Capture the cell that displays the provided text and extract its (X, Y) central coordinate. 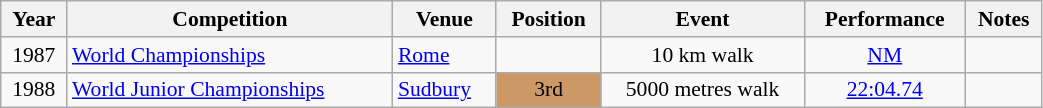
5000 metres walk (702, 90)
World Championships (230, 55)
Performance (884, 19)
Position (548, 19)
Venue (444, 19)
Rome (444, 55)
NM (884, 55)
Notes (1004, 19)
Event (702, 19)
1987 (34, 55)
Competition (230, 19)
22:04.74 (884, 90)
World Junior Championships (230, 90)
Sudbury (444, 90)
3rd (548, 90)
10 km walk (702, 55)
Year (34, 19)
1988 (34, 90)
